For the text-containing cell, return its midpoint in [x, y] coordinate format. 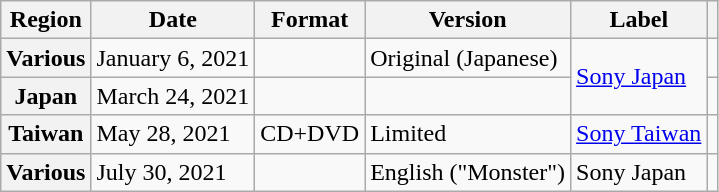
Taiwan [46, 134]
March 24, 2021 [173, 96]
July 30, 2021 [173, 172]
Label [639, 20]
Limited [468, 134]
Japan [46, 96]
CD+DVD [310, 134]
Sony Taiwan [639, 134]
January 6, 2021 [173, 58]
Region [46, 20]
English ("Monster") [468, 172]
May 28, 2021 [173, 134]
Date [173, 20]
Format [310, 20]
Original (Japanese) [468, 58]
Version [468, 20]
